Extract the (X, Y) coordinate from the center of the cell holding the provided text.  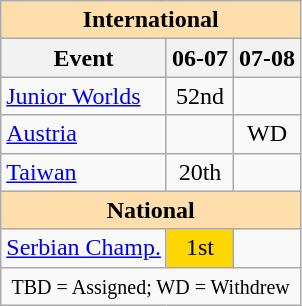
Austria (84, 134)
Junior Worlds (84, 96)
WD (268, 134)
National (151, 210)
06-07 (200, 58)
20th (200, 172)
TBD = Assigned; WD = Withdrew (151, 286)
Taiwan (84, 172)
International (151, 20)
1st (200, 248)
Event (84, 58)
Serbian Champ. (84, 248)
52nd (200, 96)
07-08 (268, 58)
